Detect which cell encompasses the target text, then output its [X, Y] center coordinate. 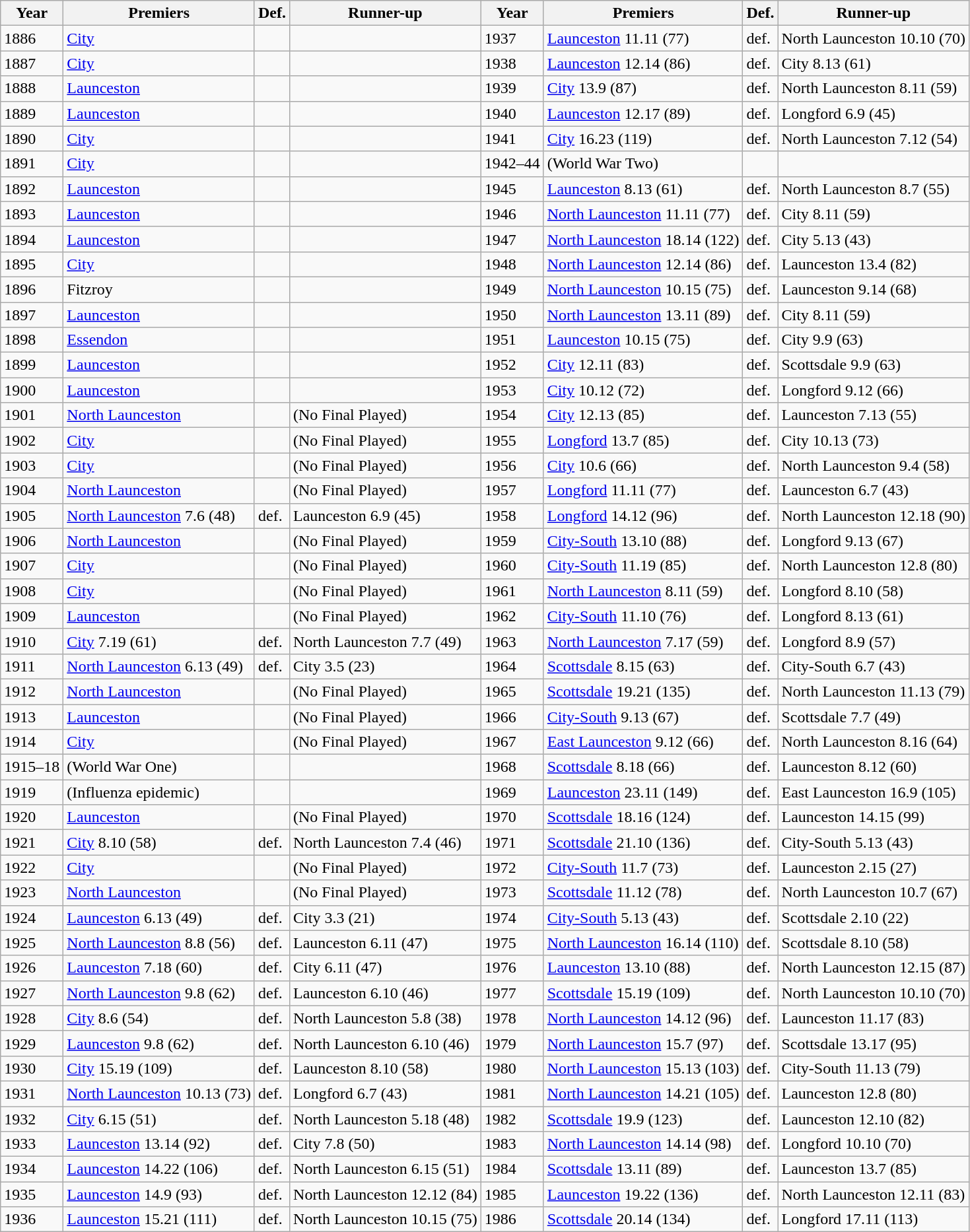
City 12.11 (83) [643, 365]
1955 [512, 440]
1887 [32, 63]
North Launceston 12.14 (86) [643, 264]
Longford 13.7 (85) [643, 440]
1976 [512, 968]
Launceston 12.8 (80) [874, 1093]
City-South 6.7 (43) [874, 666]
Launceston 12.14 (86) [643, 63]
City 3.3 (21) [386, 918]
1946 [512, 214]
1958 [512, 516]
City 7.19 (61) [159, 641]
Launceston 13.14 (92) [159, 1144]
North Launceston 8.8 (56) [159, 943]
Launceston 14.15 (99) [874, 817]
North Launceston 5.18 (48) [386, 1119]
1890 [32, 139]
North Launceston 10.7 (67) [874, 893]
North Launceston 7.17 (59) [643, 641]
North Launceston 15.7 (97) [643, 1043]
North Launceston 14.14 (98) [643, 1144]
1933 [32, 1144]
North Launceston 12.18 (90) [874, 516]
1889 [32, 114]
Scottsdale 8.18 (66) [643, 767]
1891 [32, 164]
1950 [512, 315]
1919 [32, 792]
1900 [32, 390]
1938 [512, 63]
1934 [32, 1169]
North Launceston 18.14 (122) [643, 239]
1939 [512, 88]
1947 [512, 239]
(World War One) [159, 767]
North Launceston 13.11 (89) [643, 315]
1956 [512, 465]
Scottsdale 11.12 (78) [643, 893]
North Launceston 7.6 (48) [159, 516]
1910 [32, 641]
Launceston 14.9 (93) [159, 1194]
1907 [32, 566]
1970 [512, 817]
North Launceston 9.4 (58) [874, 465]
Scottsdale 8.15 (63) [643, 666]
1899 [32, 365]
Launceston 13.7 (85) [874, 1169]
City 16.23 (119) [643, 139]
City 8.13 (61) [874, 63]
1968 [512, 767]
City 10.6 (66) [643, 465]
City 15.19 (109) [159, 1068]
Essendon [159, 340]
Longford 14.12 (96) [643, 516]
1892 [32, 189]
1974 [512, 918]
Launceston 6.11 (47) [386, 943]
1959 [512, 541]
Launceston 7.18 (60) [159, 968]
Longford 9.13 (67) [874, 541]
1908 [32, 591]
Scottsdale 8.10 (58) [874, 943]
North Launceston 12.12 (84) [386, 1194]
1920 [32, 817]
City 10.13 (73) [874, 440]
1962 [512, 616]
City-South 13.10 (88) [643, 541]
City 6.11 (47) [386, 968]
1942–44 [512, 164]
1929 [32, 1043]
Longford 10.10 (70) [874, 1144]
City 8.6 (54) [159, 1018]
Launceston 12.17 (89) [643, 114]
City 13.9 (87) [643, 88]
1948 [512, 264]
1953 [512, 390]
Longford 11.11 (77) [643, 491]
1949 [512, 289]
1898 [32, 340]
1978 [512, 1018]
Scottsdale 2.10 (22) [874, 918]
East Launceston 16.9 (105) [874, 792]
Launceston 8.13 (61) [643, 189]
1901 [32, 415]
North Launceston 5.8 (38) [386, 1018]
1979 [512, 1043]
Launceston 9.8 (62) [159, 1043]
1937 [512, 38]
1963 [512, 641]
1980 [512, 1068]
North Launceston 16.14 (110) [643, 943]
1982 [512, 1119]
1981 [512, 1093]
1903 [32, 465]
1973 [512, 893]
Launceston 13.4 (82) [874, 264]
North Launceston 8.16 (64) [874, 742]
North Launceston 12.8 (80) [874, 566]
1911 [32, 666]
1985 [512, 1194]
1969 [512, 792]
City 3.5 (23) [386, 666]
City 8.10 (58) [159, 842]
1912 [32, 691]
Launceston 6.10 (46) [386, 993]
Scottsdale 19.9 (123) [643, 1119]
1957 [512, 491]
Launceston 6.13 (49) [159, 918]
North Launceston 6.15 (51) [386, 1169]
1984 [512, 1169]
City-South 11.10 (76) [643, 616]
1960 [512, 566]
Scottsdale 20.14 (134) [643, 1219]
City-South 9.13 (67) [643, 716]
Scottsdale 18.16 (124) [643, 817]
1888 [32, 88]
1913 [32, 716]
1893 [32, 214]
Launceston 15.21 (111) [159, 1219]
Launceston 12.10 (82) [874, 1119]
1971 [512, 842]
Fitzroy [159, 289]
City-South 11.7 (73) [643, 868]
North Launceston 15.13 (103) [643, 1068]
Scottsdale 21.10 (136) [643, 842]
1914 [32, 742]
North Launceston 9.8 (62) [159, 993]
City-South 11.19 (85) [643, 566]
City 10.12 (72) [643, 390]
North Launceston 12.15 (87) [874, 968]
Longford 8.13 (61) [874, 616]
North Launceston 7.4 (46) [386, 842]
Launceston 2.15 (27) [874, 868]
Scottsdale 13.17 (95) [874, 1043]
1906 [32, 541]
North Launceston 14.12 (96) [643, 1018]
1972 [512, 868]
1961 [512, 591]
1966 [512, 716]
1902 [32, 440]
1886 [32, 38]
Launceston 14.22 (106) [159, 1169]
Longford 6.7 (43) [386, 1093]
Launceston 8.10 (58) [386, 1068]
1895 [32, 264]
Launceston 10.15 (75) [643, 340]
City 7.8 (50) [386, 1144]
1905 [32, 516]
Launceston 7.13 (55) [874, 415]
Longford 8.10 (58) [874, 591]
1896 [32, 289]
1941 [512, 139]
City 9.9 (63) [874, 340]
(Influenza epidemic) [159, 792]
1921 [32, 842]
City 12.13 (85) [643, 415]
City 5.13 (43) [874, 239]
Launceston 23.11 (149) [643, 792]
1945 [512, 189]
1952 [512, 365]
Launceston 6.9 (45) [386, 516]
1983 [512, 1144]
1894 [32, 239]
North Launceston 6.10 (46) [386, 1043]
Launceston 11.17 (83) [874, 1018]
North Launceston 6.13 (49) [159, 666]
Launceston 6.7 (43) [874, 491]
1977 [512, 993]
(World War Two) [643, 164]
1915–18 [32, 767]
1928 [32, 1018]
City-South 11.13 (79) [874, 1068]
1926 [32, 968]
1965 [512, 691]
Scottsdale 7.7 (49) [874, 716]
Longford 9.12 (66) [874, 390]
1923 [32, 893]
North Launceston 7.7 (49) [386, 641]
1951 [512, 340]
Scottsdale 9.9 (63) [874, 365]
North Launceston 10.13 (73) [159, 1093]
1986 [512, 1219]
1931 [32, 1093]
North Launceston 8.7 (55) [874, 189]
Longford 17.11 (113) [874, 1219]
North Launceston 14.21 (105) [643, 1093]
Scottsdale 19.21 (135) [643, 691]
1930 [32, 1068]
1925 [32, 943]
1954 [512, 415]
Longford 6.9 (45) [874, 114]
1935 [32, 1194]
1924 [32, 918]
North Launceston 11.11 (77) [643, 214]
1964 [512, 666]
1940 [512, 114]
1975 [512, 943]
Launceston 8.12 (60) [874, 767]
North Launceston 11.13 (79) [874, 691]
1897 [32, 315]
1967 [512, 742]
1936 [32, 1219]
1904 [32, 491]
Scottsdale 13.11 (89) [643, 1169]
Launceston 11.11 (77) [643, 38]
Longford 8.9 (57) [874, 641]
North Launceston 12.11 (83) [874, 1194]
Launceston 19.22 (136) [643, 1194]
Scottsdale 15.19 (109) [643, 993]
Launceston 9.14 (68) [874, 289]
City 6.15 (51) [159, 1119]
1909 [32, 616]
1922 [32, 868]
North Launceston 7.12 (54) [874, 139]
Launceston 13.10 (88) [643, 968]
East Launceston 9.12 (66) [643, 742]
1927 [32, 993]
1932 [32, 1119]
